Identify which cell holds the provided text, then report its [x, y] central coordinate. 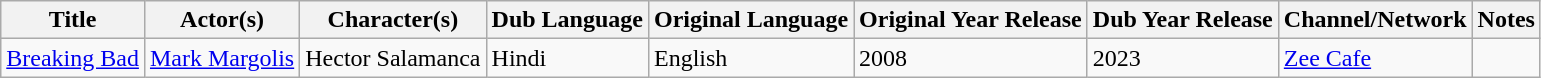
2023 [1182, 58]
Original Language [750, 20]
Hindi [567, 58]
Notes [1506, 20]
Breaking Bad [73, 58]
Original Year Release [971, 20]
2008 [971, 58]
Actor(s) [222, 20]
English [750, 58]
Hector Salamanca [393, 58]
Channel/Network [1375, 20]
Title [73, 20]
Zee Cafe [1375, 58]
Mark Margolis [222, 58]
Character(s) [393, 20]
Dub Language [567, 20]
Dub Year Release [1182, 20]
